Output the (x, y) coordinate of the center of the cell containing the given text.  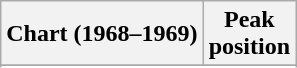
Chart (1968–1969) (102, 34)
Peakposition (249, 34)
